Pinpoint the cell where the given text exists, returning its (X, Y) midpoint coordinate. 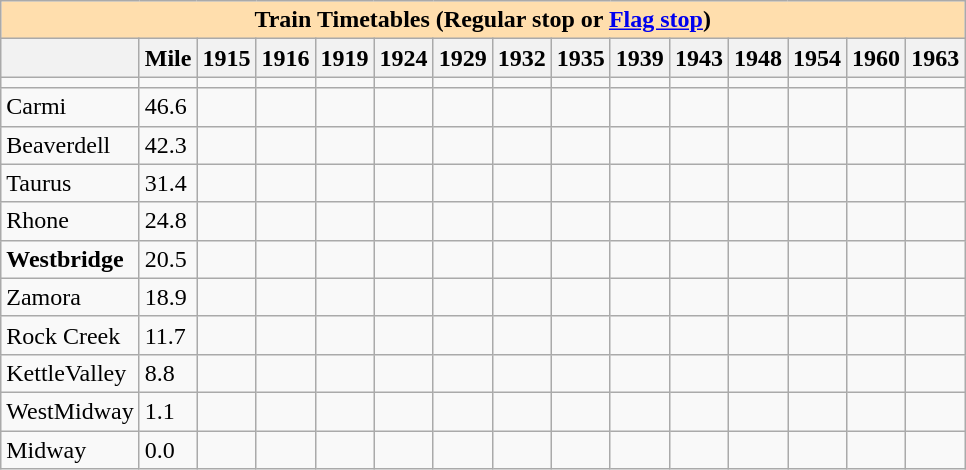
1924 (404, 58)
Midway (70, 449)
1915 (226, 58)
1916 (286, 58)
31.4 (168, 183)
8.8 (168, 373)
Westbridge (70, 259)
1929 (462, 58)
1954 (818, 58)
Mile (168, 58)
20.5 (168, 259)
Beaverdell (70, 145)
Zamora (70, 297)
1.1 (168, 411)
1919 (344, 58)
KettleValley (70, 373)
11.7 (168, 335)
Carmi (70, 107)
1932 (522, 58)
Taurus (70, 183)
18.9 (168, 297)
1948 (758, 58)
Rock Creek (70, 335)
Rhone (70, 221)
46.6 (168, 107)
Train Timetables (Regular stop or Flag stop) (483, 20)
0.0 (168, 449)
1935 (580, 58)
WestMidway (70, 411)
1943 (698, 58)
1960 (876, 58)
24.8 (168, 221)
1939 (640, 58)
42.3 (168, 145)
1963 (936, 58)
